Capture the cell that displays the provided text and extract its [X, Y] central coordinate. 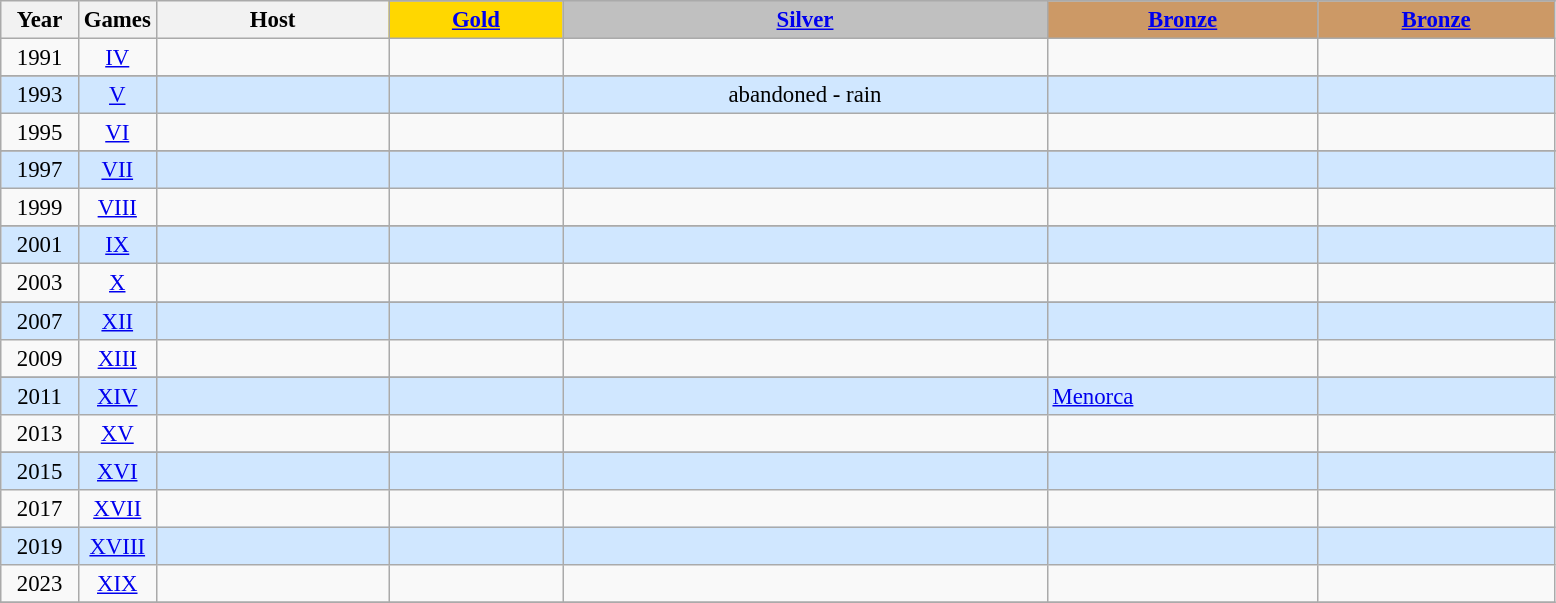
Menorca [1182, 396]
2009 [40, 358]
1993 [40, 95]
X [117, 283]
XVIII [117, 546]
2013 [40, 433]
1999 [40, 208]
VII [117, 170]
2011 [40, 396]
XIV [117, 396]
Silver [805, 20]
IV [117, 58]
V [117, 95]
2017 [40, 509]
XII [117, 321]
Host [272, 20]
XIX [117, 584]
2001 [40, 245]
XIII [117, 358]
2015 [40, 471]
Games [117, 20]
1995 [40, 133]
IX [117, 245]
VI [117, 133]
XV [117, 433]
abandoned - rain [805, 95]
Year [40, 20]
2023 [40, 584]
Gold [476, 20]
2019 [40, 546]
XVI [117, 471]
1991 [40, 58]
XVII [117, 509]
2003 [40, 283]
1997 [40, 170]
VIII [117, 208]
2007 [40, 321]
